From the cell containing the given text, extract its center point as [x, y] coordinate. 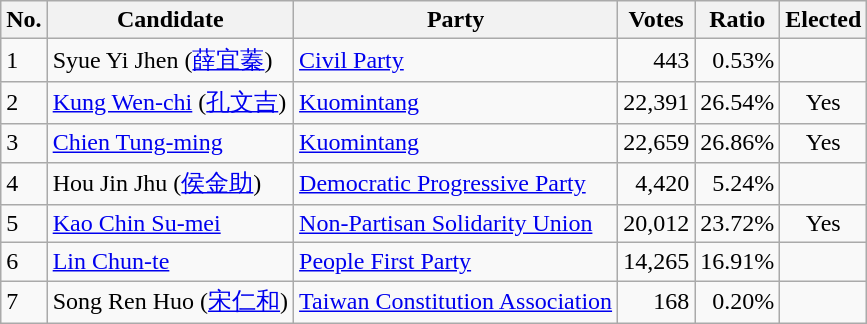
22,391 [656, 102]
Ratio [738, 20]
Hou Jin Jhu (侯金助) [170, 184]
7 [24, 302]
Non-Partisan Solidarity Union [456, 224]
Syue Yi Jhen (薛宜蓁) [170, 60]
16.91% [738, 262]
Votes [656, 20]
Elected [824, 20]
5 [24, 224]
4 [24, 184]
Kung Wen-chi (孔文吉) [170, 102]
23.72% [738, 224]
26.54% [738, 102]
1 [24, 60]
Song Ren Huo (宋仁和) [170, 302]
5.24% [738, 184]
20,012 [656, 224]
Civil Party [456, 60]
168 [656, 302]
26.86% [738, 143]
Taiwan Constitution Association [456, 302]
22,659 [656, 143]
2 [24, 102]
6 [24, 262]
Lin Chun-te [170, 262]
0.20% [738, 302]
Party [456, 20]
Chien Tung-ming [170, 143]
No. [24, 20]
0.53% [738, 60]
4,420 [656, 184]
443 [656, 60]
People First Party [456, 262]
Kao Chin Su-mei [170, 224]
Candidate [170, 20]
3 [24, 143]
14,265 [656, 262]
Democratic Progressive Party [456, 184]
